Return the [x, y] coordinate for the center point of the cell that contains the specified text.  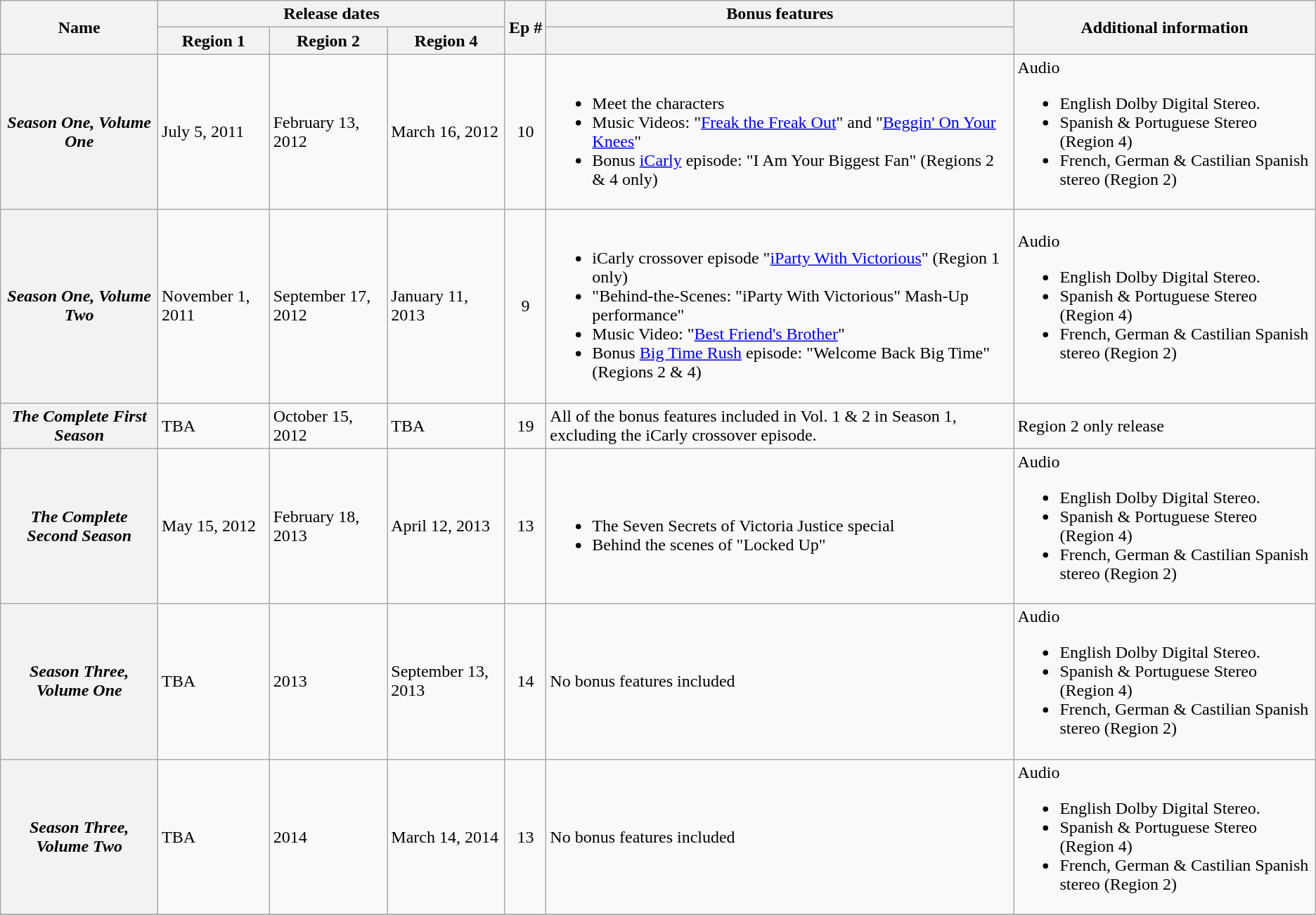
The Seven Secrets of Victoria Justice specialBehind the scenes of "Locked Up" [780, 526]
Name [79, 27]
January 11, 2013 [446, 306]
9 [525, 306]
Region 2 [328, 41]
Meet the charactersMusic Videos: "Freak the Freak Out" and "Beggin' On Your Knees"Bonus iCarly episode: "I Am Your Biggest Fan" (Regions 2 & 4 only) [780, 132]
March 14, 2014 [446, 836]
Season Three, Volume One [79, 682]
Region 4 [446, 41]
February 13, 2012 [328, 132]
Release dates [332, 14]
All of the bonus features included in Vol. 1 & 2 in Season 1, excluding the iCarly crossover episode. [780, 426]
Season One, Volume Two [79, 306]
February 18, 2013 [328, 526]
The Complete Second Season [79, 526]
September 13, 2013 [446, 682]
Additional information [1164, 27]
19 [525, 426]
2013 [328, 682]
April 12, 2013 [446, 526]
March 16, 2012 [446, 132]
July 5, 2011 [214, 132]
Ep # [525, 27]
Region 1 [214, 41]
Season Three, Volume Two [79, 836]
May 15, 2012 [214, 526]
The Complete First Season [79, 426]
September 17, 2012 [328, 306]
Region 2 only release [1164, 426]
2014 [328, 836]
October 15, 2012 [328, 426]
Bonus features [780, 14]
Season One, Volume One [79, 132]
10 [525, 132]
November 1, 2011 [214, 306]
14 [525, 682]
